Identify which cell holds the provided text, then report its (x, y) central coordinate. 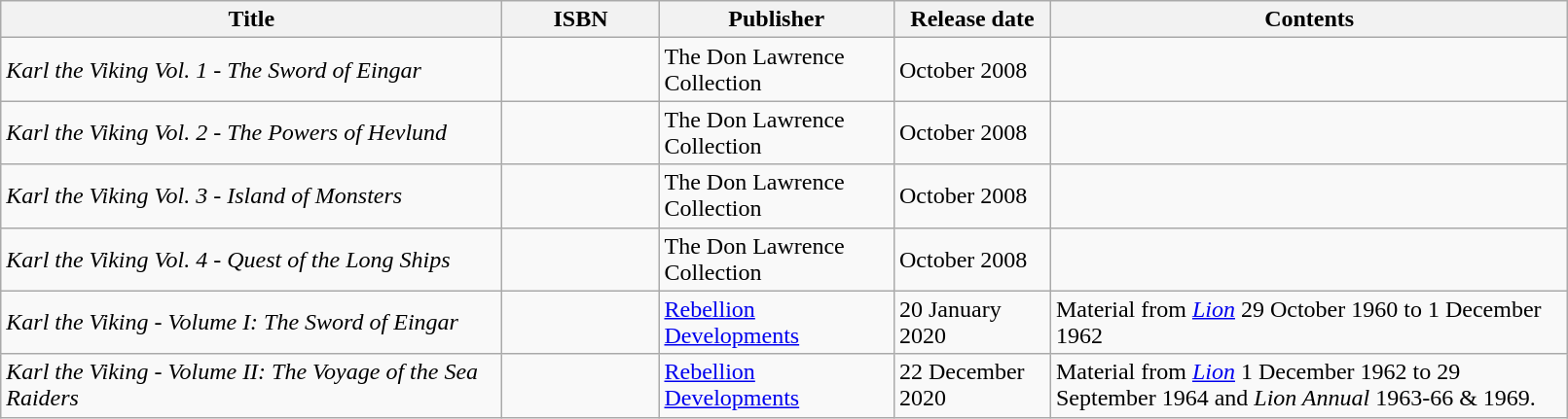
Karl the Viking Vol. 3 - Island of Monsters (251, 196)
ISBN (580, 19)
Karl the Viking Vol. 1 - The Sword of Eingar (251, 70)
Karl the Viking Vol. 2 - The Powers of Hevlund (251, 132)
Karl the Viking - Volume I: The Sword of Eingar (251, 323)
Title (251, 19)
Contents (1308, 19)
22 December 2020 (971, 385)
Karl the Viking - Volume II: The Voyage of the Sea Raiders (251, 385)
Karl the Viking Vol. 4 - Quest of the Long Ships (251, 259)
Material from Lion 29 October 1960 to 1 December 1962 (1308, 323)
Publisher (777, 19)
20 January 2020 (971, 323)
Release date (971, 19)
Material from Lion 1 December 1962 to 29 September 1964 and Lion Annual 1963-66 & 1969. (1308, 385)
